Locate the cell with the specified text and output its (x, y) center coordinate. 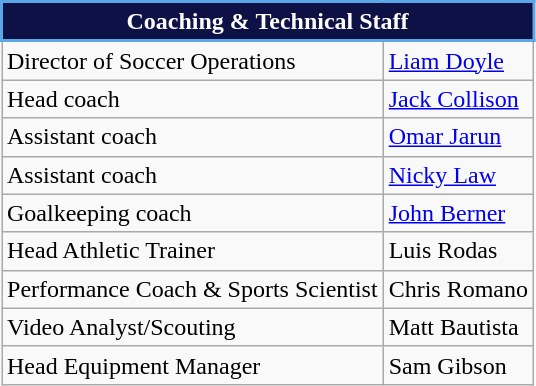
Chris Romano (458, 289)
Jack Collison (458, 99)
Head Athletic Trainer (193, 251)
Head Equipment Manager (193, 365)
Goalkeeping coach (193, 213)
Liam Doyle (458, 60)
Director of Soccer Operations (193, 60)
Performance Coach & Sports Scientist (193, 289)
John Berner (458, 213)
Sam Gibson (458, 365)
Nicky Law (458, 175)
Coaching & Technical Staff (268, 22)
Matt Bautista (458, 327)
Head coach (193, 99)
Omar Jarun (458, 137)
Luis Rodas (458, 251)
Video Analyst/Scouting (193, 327)
